Return the [X, Y] coordinate for the center point of the cell that contains the specified text.  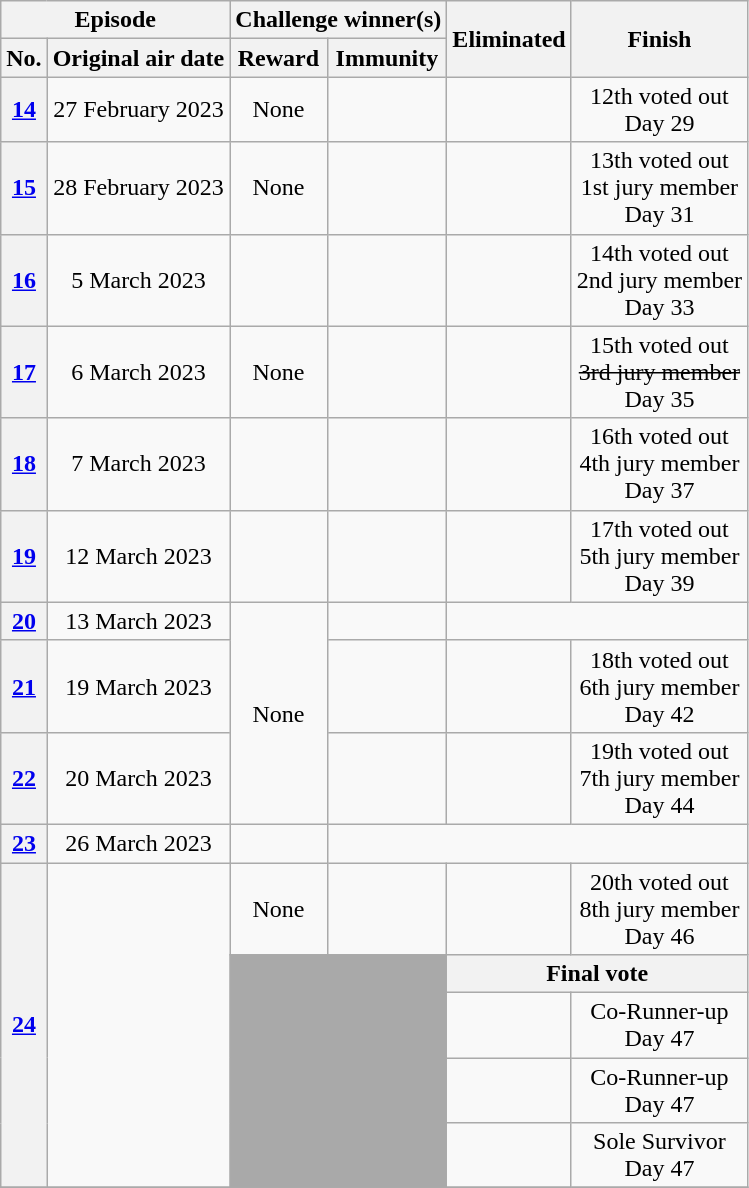
17 [24, 372]
7 March 2023 [138, 464]
19 [24, 556]
Original air date [138, 58]
19 March 2023 [138, 686]
12 March 2023 [138, 556]
15 [24, 188]
5 March 2023 [138, 280]
17th voted out5th jury memberDay 39 [659, 556]
Episode [116, 20]
20th voted out8th jury memberDay 46 [659, 908]
14th voted out2nd jury memberDay 33 [659, 280]
Finish [659, 39]
Challenge winner(s) [338, 20]
21 [24, 686]
14 [24, 110]
24 [24, 1024]
23 [24, 843]
No. [24, 58]
15th voted out3rd jury memberDay 35 [659, 372]
20 March 2023 [138, 778]
18th voted out6th jury memberDay 42 [659, 686]
28 February 2023 [138, 188]
13th voted out1st jury memberDay 31 [659, 188]
13 March 2023 [138, 621]
Final vote [598, 974]
19th voted out7th jury memberDay 44 [659, 778]
26 March 2023 [138, 843]
12th voted outDay 29 [659, 110]
16th voted out4th jury memberDay 37 [659, 464]
Immunity [387, 58]
6 March 2023 [138, 372]
16 [24, 280]
20 [24, 621]
18 [24, 464]
22 [24, 778]
27 February 2023 [138, 110]
Eliminated [509, 39]
Reward [278, 58]
Sole SurvivorDay 47 [659, 1156]
